Extract the [X, Y] coordinate from the center of the cell holding the provided text.  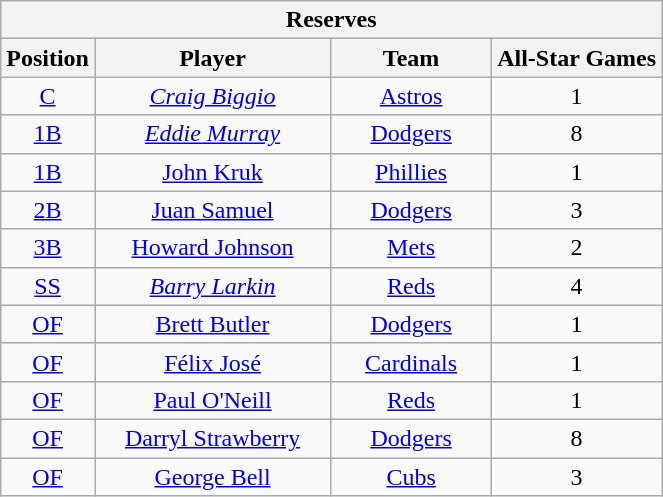
Félix José [212, 362]
3B [48, 248]
John Kruk [212, 172]
2 [577, 248]
Phillies [412, 172]
2B [48, 210]
Brett Butler [212, 324]
Cardinals [412, 362]
Juan Samuel [212, 210]
All-Star Games [577, 58]
Team [412, 58]
SS [48, 286]
Astros [412, 96]
4 [577, 286]
George Bell [212, 477]
Position [48, 58]
Paul O'Neill [212, 400]
Reserves [332, 20]
Cubs [412, 477]
Mets [412, 248]
C [48, 96]
Darryl Strawberry [212, 438]
Craig Biggio [212, 96]
Barry Larkin [212, 286]
Player [212, 58]
Eddie Murray [212, 134]
Howard Johnson [212, 248]
